Find where the given text appears and provide that cell's center as [X, Y] coordinate. 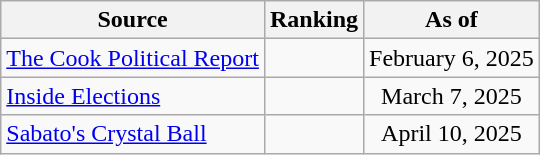
April 10, 2025 [452, 134]
Ranking [314, 20]
Inside Elections [133, 96]
February 6, 2025 [452, 58]
March 7, 2025 [452, 96]
Source [133, 20]
The Cook Political Report [133, 58]
Sabato's Crystal Ball [133, 134]
As of [452, 20]
